Capture the cell that displays the provided text and extract its (X, Y) central coordinate. 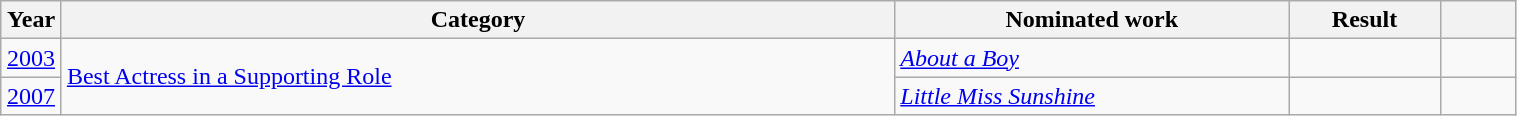
Result (1365, 20)
2007 (32, 96)
2003 (32, 58)
Best Actress in a Supporting Role (478, 77)
Little Miss Sunshine (1092, 96)
Category (478, 20)
Nominated work (1092, 20)
About a Boy (1092, 58)
Year (32, 20)
